From the cell containing the given text, extract its center point as (X, Y) coordinate. 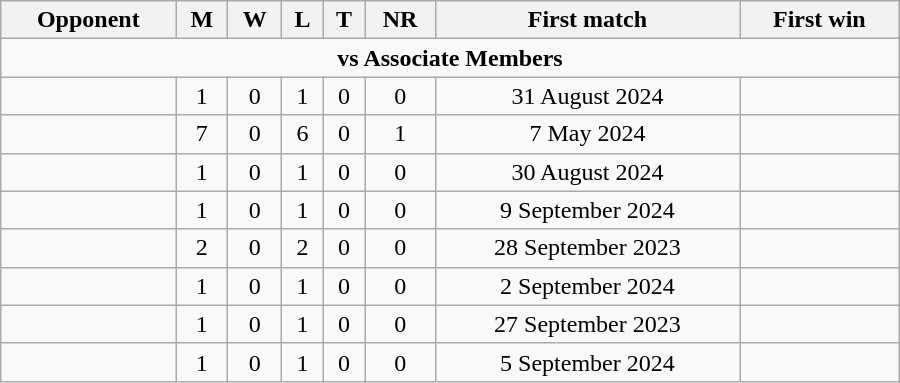
30 August 2024 (587, 172)
2 September 2024 (587, 286)
First match (587, 20)
T (344, 20)
7 (202, 134)
M (202, 20)
L (303, 20)
5 September 2024 (587, 362)
First win (820, 20)
6 (303, 134)
9 September 2024 (587, 210)
NR (400, 20)
Opponent (88, 20)
W (255, 20)
vs Associate Members (450, 58)
28 September 2023 (587, 248)
7 May 2024 (587, 134)
27 September 2023 (587, 324)
31 August 2024 (587, 96)
